Capture the cell that displays the provided text and extract its [X, Y] central coordinate. 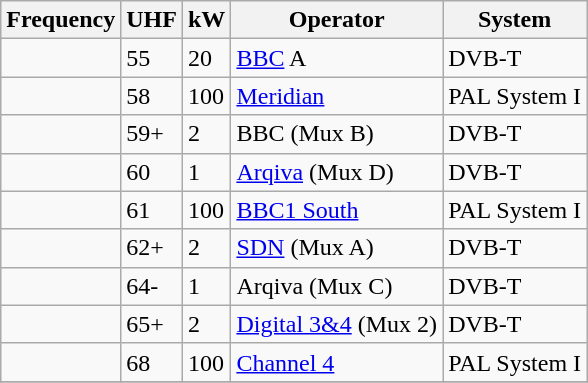
Operator [337, 20]
64- [152, 286]
kW [206, 20]
UHF [152, 20]
System [515, 20]
55 [152, 58]
59+ [152, 134]
20 [206, 58]
60 [152, 172]
62+ [152, 248]
Arqiva (Mux C) [337, 286]
SDN (Mux A) [337, 248]
Meridian [337, 96]
58 [152, 96]
BBC A [337, 58]
BBC1 South [337, 210]
Arqiva (Mux D) [337, 172]
Frequency [61, 20]
65+ [152, 324]
BBC (Mux B) [337, 134]
Digital 3&4 (Mux 2) [337, 324]
61 [152, 210]
Channel 4 [337, 362]
68 [152, 362]
